From the cell containing the given text, extract its center point as [x, y] coordinate. 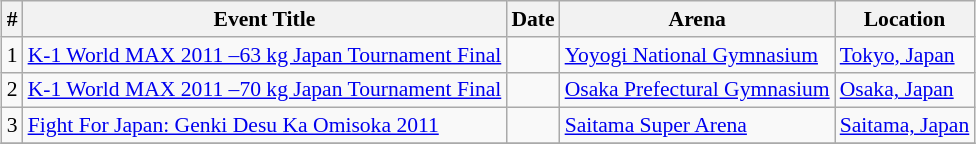
Fight For Japan: Genki Desu Ka Omisoka 2011 [265, 126]
Tokyo, Japan [905, 55]
2 [12, 90]
1 [12, 55]
Osaka Prefectural Gymnasium [698, 90]
Osaka, Japan [905, 90]
Arena [698, 19]
Yoyogi National Gymnasium [698, 55]
3 [12, 126]
Event Title [265, 19]
K-1 World MAX 2011 –63 kg Japan Tournament Final [265, 55]
K-1 World MAX 2011 –70 kg Japan Tournament Final [265, 90]
Location [905, 19]
Saitama Super Arena [698, 126]
Date [532, 19]
Saitama, Japan [905, 126]
# [12, 19]
